From the cell containing the given text, extract its center point as (X, Y) coordinate. 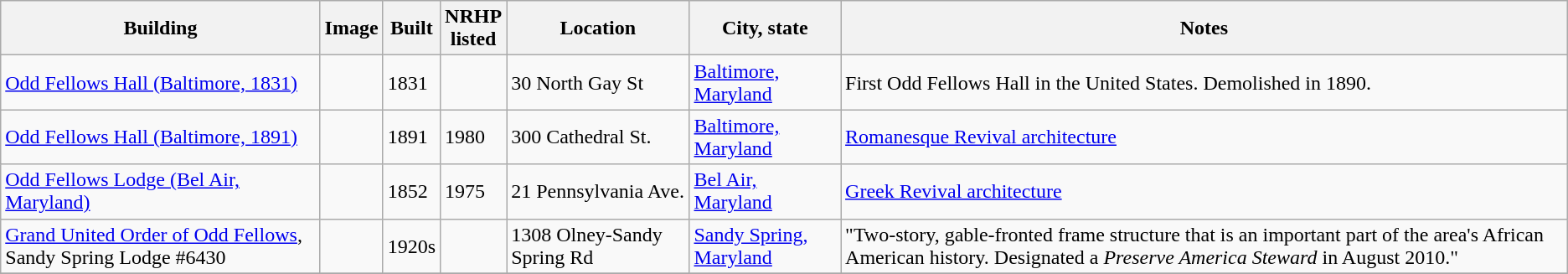
Grand United Order of Odd Fellows, Sandy Spring Lodge #6430 (161, 246)
Image (352, 28)
City, state (766, 28)
Odd Fellows Hall (Baltimore, 1891) (161, 137)
1831 (411, 82)
Sandy Spring, Maryland (766, 246)
1852 (411, 191)
Odd Fellows Hall (Baltimore, 1831) (161, 82)
Building (161, 28)
1975 (474, 191)
1891 (411, 137)
1980 (474, 137)
300 Cathedral St. (598, 137)
Odd Fellows Lodge (Bel Air, Maryland) (161, 191)
Romanesque Revival architecture (1204, 137)
Bel Air, Maryland (766, 191)
First Odd Fellows Hall in the United States. Demolished in 1890. (1204, 82)
1308 Olney-Sandy Spring Rd (598, 246)
Location (598, 28)
21 Pennsylvania Ave. (598, 191)
Built (411, 28)
1920s (411, 246)
NRHPlisted (474, 28)
Notes (1204, 28)
Greek Revival architecture (1204, 191)
30 North Gay St (598, 82)
